From the cell containing the given text, extract its center point as [X, Y] coordinate. 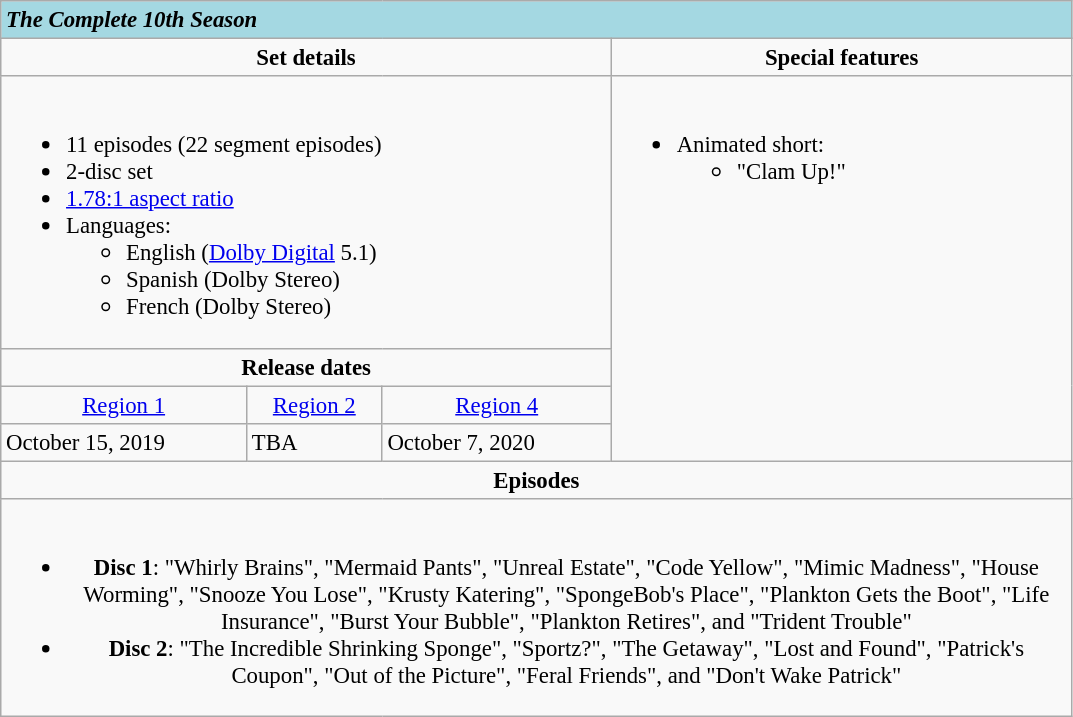
October 7, 2020 [496, 442]
Region 2 [314, 405]
11 episodes (22 segment episodes)2-disc set1.78:1 aspect ratioLanguages:English (Dolby Digital 5.1)Spanish (Dolby Stereo)French (Dolby Stereo) [306, 212]
Special features [842, 58]
Animated short:"Clam Up!" [842, 268]
Region 1 [124, 405]
The Complete 10th Season [536, 20]
October 15, 2019 [124, 442]
Episodes [536, 480]
TBA [314, 442]
Set details [306, 58]
Region 4 [496, 405]
Release dates [306, 367]
